Determine the [x, y] coordinate at the center of the cell enclosing the given text.  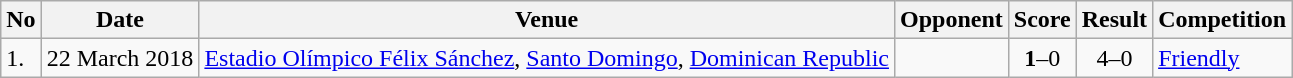
4–0 [1114, 58]
No [21, 20]
Competition [1222, 20]
Estadio Olímpico Félix Sánchez, Santo Domingo, Dominican Republic [547, 58]
Score [1042, 20]
Friendly [1222, 58]
Result [1114, 20]
Opponent [951, 20]
1–0 [1042, 58]
Date [120, 20]
1. [21, 58]
22 March 2018 [120, 58]
Venue [547, 20]
